Output the [X, Y] coordinate of the center of the cell containing the given text.  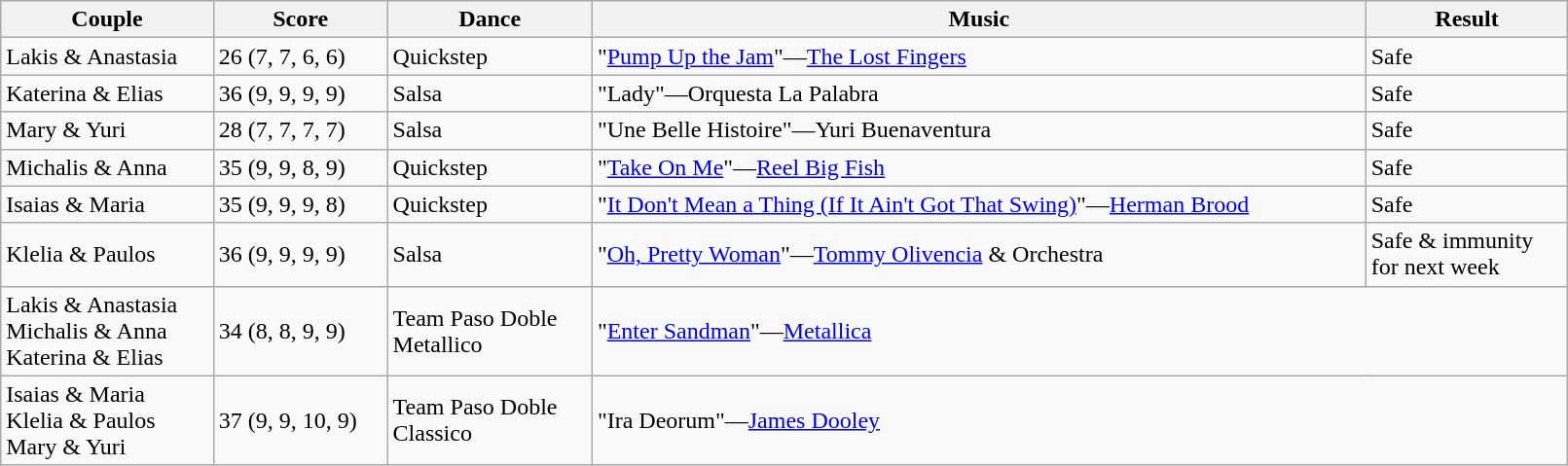
Michalis & Anna [107, 167]
Music [979, 19]
35 (9, 9, 8, 9) [300, 167]
Isaias & Maria [107, 204]
35 (9, 9, 9, 8) [300, 204]
37 (9, 9, 10, 9) [300, 420]
Score [300, 19]
"Ira Deorum"—James Dooley [1079, 420]
"Enter Sandman"—Metallica [1079, 331]
Klelia & Paulos [107, 255]
"Lady"—Orquesta La Palabra [979, 93]
"Une Belle Histoire"—Yuri Buenaventura [979, 130]
Lakis & AnastasiaMichalis & AnnaKaterina & Elias [107, 331]
Safe & immunityfor next week [1467, 255]
28 (7, 7, 7, 7) [300, 130]
"It Don't Mean a Thing (If It Ain't Got That Swing)"—Herman Brood [979, 204]
"Oh, Pretty Woman"—Tommy Olivencia & Orchestra [979, 255]
"Pump Up the Jam"—The Lost Fingers [979, 56]
Couple [107, 19]
26 (7, 7, 6, 6) [300, 56]
Isaias & MariaKlelia & PaulosMary & Yuri [107, 420]
Team Paso DobleMetallico [490, 331]
Team Paso DobleClassico [490, 420]
Katerina & Elias [107, 93]
Dance [490, 19]
34 (8, 8, 9, 9) [300, 331]
Lakis & Anastasia [107, 56]
Mary & Yuri [107, 130]
Result [1467, 19]
"Take On Me"—Reel Big Fish [979, 167]
